From the cell containing the given text, extract its center point as (X, Y) coordinate. 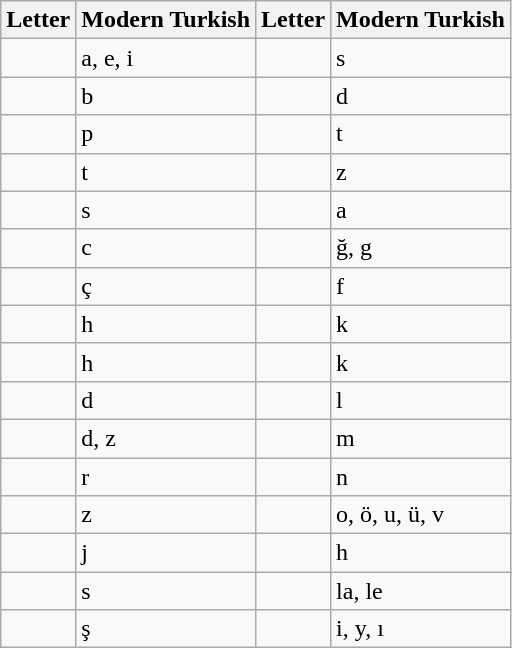
o, ö, u, ü, v (421, 515)
r (166, 477)
ş (166, 629)
j (166, 553)
n (421, 477)
i, y, ı (421, 629)
l (421, 400)
ç (166, 286)
f (421, 286)
d, z (166, 438)
a (421, 210)
c (166, 248)
a, e, i (166, 58)
ğ, g (421, 248)
b (166, 96)
la, le (421, 591)
p (166, 134)
m (421, 438)
